Provide the (X, Y) coordinate of the cell's center where the given text is located.  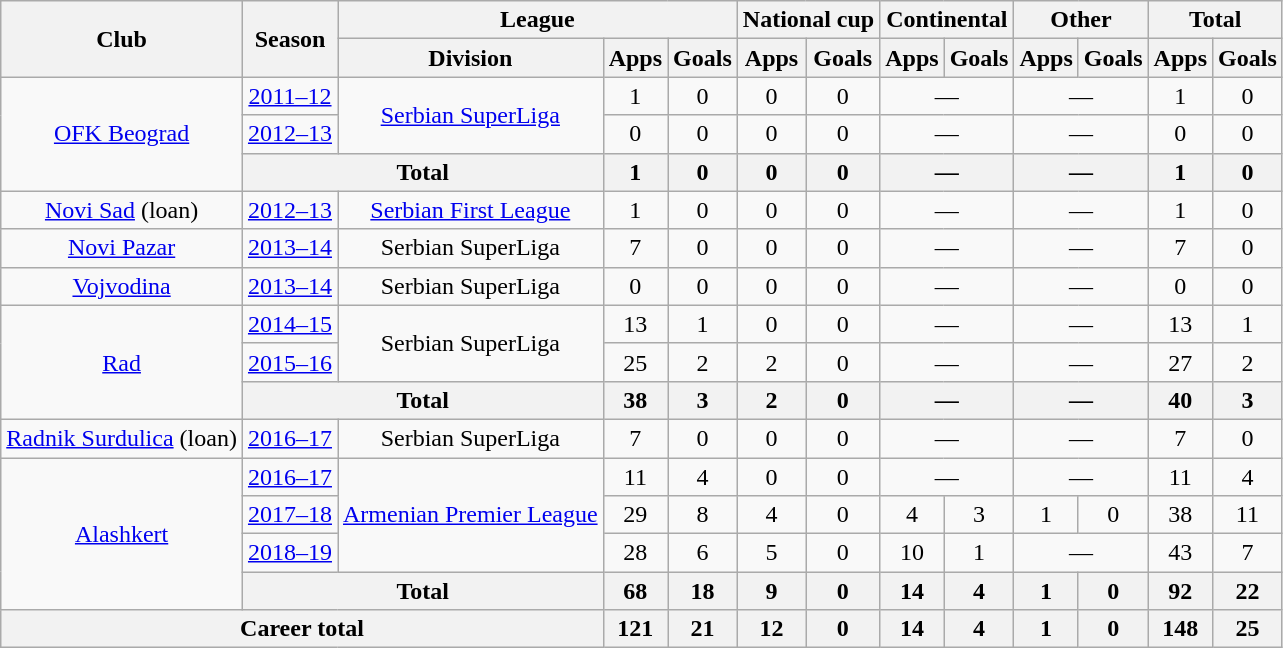
Continental (947, 20)
6 (703, 553)
18 (703, 591)
5 (771, 553)
92 (1180, 591)
10 (912, 553)
12 (771, 629)
Other (1081, 20)
Season (290, 39)
Club (122, 39)
43 (1180, 553)
Rad (122, 362)
2017–18 (290, 515)
Alashkert (122, 534)
27 (1180, 362)
Armenian Premier League (471, 515)
28 (635, 553)
2018–19 (290, 553)
40 (1180, 400)
148 (1180, 629)
2015–16 (290, 362)
68 (635, 591)
Vojvodina (122, 286)
Radnik Surdulica (loan) (122, 438)
League (538, 20)
121 (635, 629)
21 (703, 629)
OFK Beograd (122, 134)
National cup (808, 20)
Novi Sad (loan) (122, 210)
Career total (302, 629)
Novi Pazar (122, 248)
2011–12 (290, 96)
2014–15 (290, 324)
Division (471, 58)
8 (703, 515)
9 (771, 591)
Serbian First League (471, 210)
22 (1248, 591)
29 (635, 515)
